Scan for the cell matching the given text and deliver its (X, Y) coordinate at center. 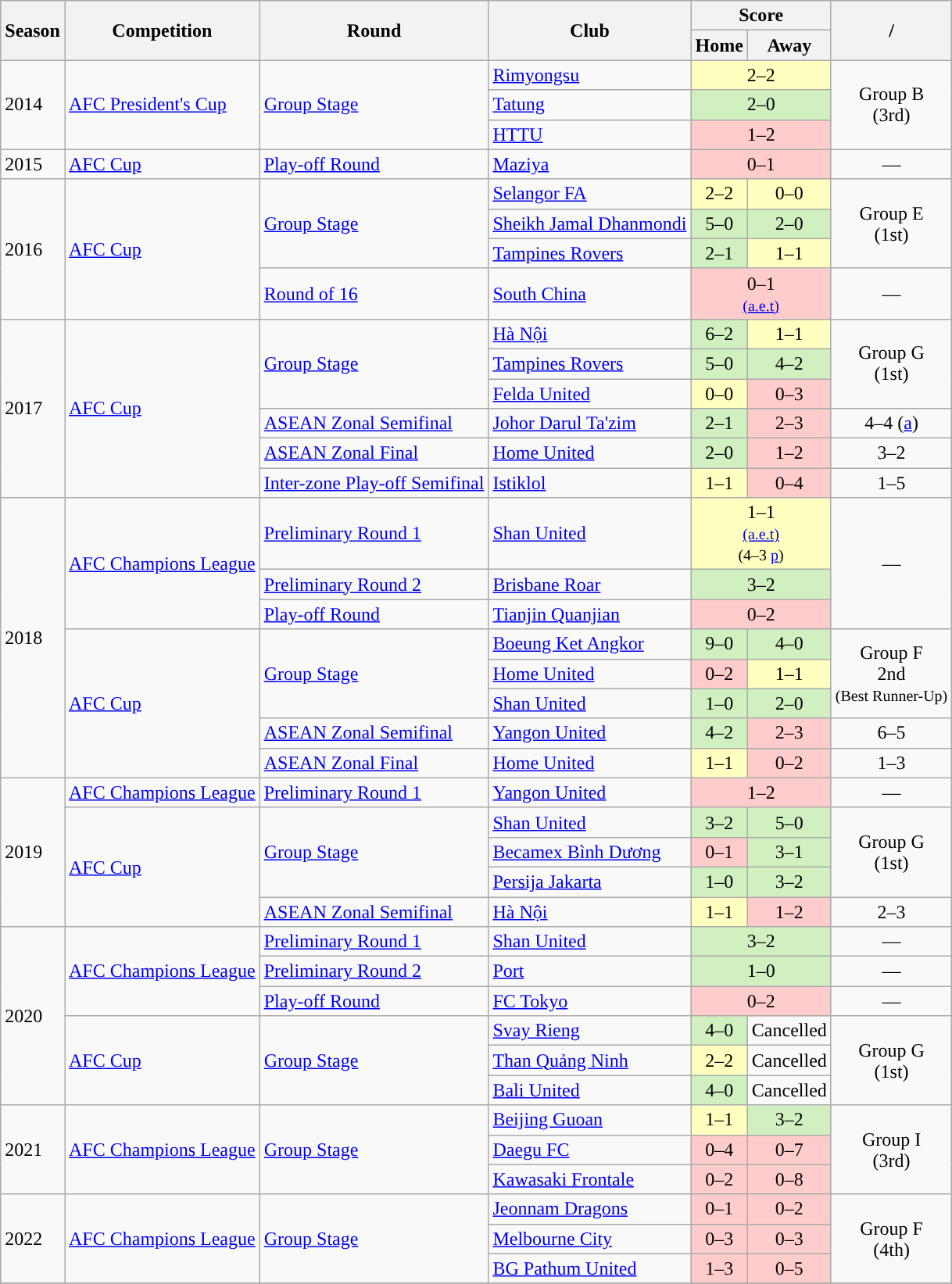
2018 (33, 638)
Daegu FC (589, 1150)
Selangor FA (589, 194)
Port (589, 971)
Beijing Guoan (589, 1120)
2014 (33, 105)
Boeung Ket Angkor (589, 644)
2020 (33, 1016)
2021 (33, 1150)
0–7 (789, 1150)
2022 (33, 1239)
6–2 (719, 334)
Johor Darul Ta'zim (589, 424)
Tatung (589, 105)
Jeonnam Dragons (589, 1209)
Than Quảng Ninh (589, 1060)
Group I(3rd) (891, 1150)
HTTU (589, 134)
Round of 16 (374, 294)
Score (761, 16)
Maziya (589, 164)
0–5 (789, 1268)
Becamex Bình Dương (589, 852)
Competition (162, 30)
1–5 (891, 483)
Felda United (589, 393)
Rimyongsu (589, 75)
4–4 (a) (891, 424)
Kawasaki Frontale (589, 1179)
Round (374, 30)
South China (589, 294)
Inter-zone Play-off Semifinal (374, 483)
Persija Jakarta (589, 882)
2015 (33, 164)
/ (891, 30)
Bali United (589, 1090)
3–1 (789, 852)
0–1(a.e.t) (761, 294)
Away (789, 45)
Svay Rieng (589, 1031)
Melbourne City (589, 1239)
Sheikh Jamal Dhanmondi (589, 224)
BG Pathum United (589, 1268)
2016 (33, 249)
Group E(1st) (891, 224)
Istiklol (589, 483)
Home (719, 45)
Brisbane Roar (589, 585)
AFC President's Cup (162, 105)
Group B(3rd) (891, 105)
Group F2nd(Best Runner-Up) (891, 674)
0–8 (789, 1179)
2019 (33, 852)
Club (589, 30)
Tianjin Quanjian (589, 614)
6–5 (891, 733)
Group F(4th) (891, 1239)
2017 (33, 408)
FC Tokyo (589, 1001)
9–0 (719, 644)
1–1(a.e.t)(4–3 p) (761, 534)
Season (33, 30)
